Identify which cell holds the provided text, then report its [x, y] central coordinate. 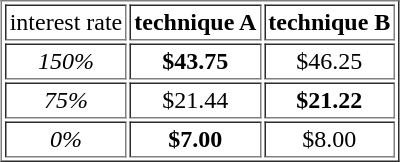
$21.22 [330, 100]
150% [66, 62]
technique A [196, 22]
interest rate [66, 22]
$46.25 [330, 62]
75% [66, 100]
0% [66, 140]
$8.00 [330, 140]
$43.75 [196, 62]
$21.44 [196, 100]
$7.00 [196, 140]
technique B [330, 22]
